Pinpoint the cell where the given text exists, returning its (x, y) midpoint coordinate. 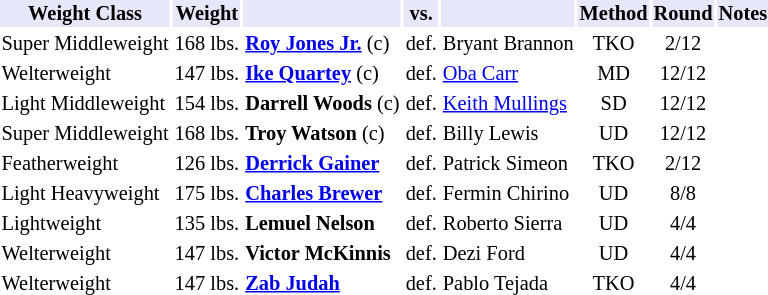
Featherweight (85, 164)
Ike Quartey (c) (322, 74)
Round (683, 14)
SD (614, 104)
Troy Watson (c) (322, 134)
Roy Jones Jr. (c) (322, 44)
Billy Lewis (508, 134)
Light Middleweight (85, 104)
Weight (207, 14)
Charles Brewer (322, 194)
Victor McKinnis (322, 254)
Fermin Chirino (508, 194)
Dezi Ford (508, 254)
Roberto Sierra (508, 224)
Oba Carr (508, 74)
MD (614, 74)
154 lbs. (207, 104)
135 lbs. (207, 224)
Method (614, 14)
Patrick Simeon (508, 164)
Lightweight (85, 224)
Bryant Brannon (508, 44)
Lemuel Nelson (322, 224)
Keith Mullings (508, 104)
8/8 (683, 194)
126 lbs. (207, 164)
Derrick Gainer (322, 164)
vs. (421, 14)
Light Heavyweight (85, 194)
Darrell Woods (c) (322, 104)
Weight Class (85, 14)
175 lbs. (207, 194)
